Extract the (X, Y) coordinate from the center of the cell holding the provided text.  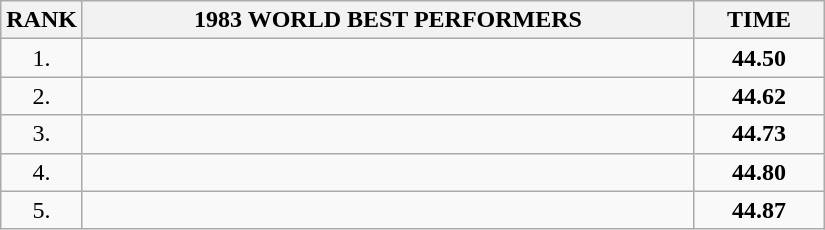
44.87 (760, 210)
RANK (42, 20)
5. (42, 210)
3. (42, 134)
44.62 (760, 96)
4. (42, 172)
2. (42, 96)
1. (42, 58)
44.80 (760, 172)
TIME (760, 20)
44.73 (760, 134)
44.50 (760, 58)
1983 WORLD BEST PERFORMERS (388, 20)
